Pinpoint the cell where the given text exists, returning its [x, y] midpoint coordinate. 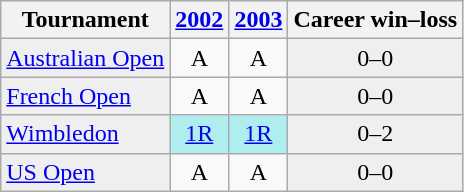
2003 [258, 20]
Career win–loss [376, 20]
0–2 [376, 134]
2002 [200, 20]
French Open [86, 96]
Tournament [86, 20]
Wimbledon [86, 134]
Australian Open [86, 58]
US Open [86, 172]
